Detect which cell encompasses the target text, then output its (X, Y) center coordinate. 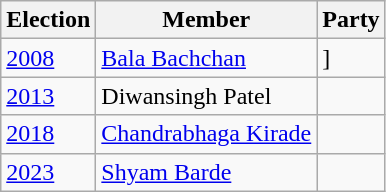
2023 (48, 172)
2008 (48, 58)
Diwansingh Patel (206, 96)
2018 (48, 134)
Shyam Barde (206, 172)
Member (206, 20)
2013 (48, 96)
Chandrabhaga Kirade (206, 134)
Party (351, 20)
] (351, 58)
Bala Bachchan (206, 58)
Election (48, 20)
